Return (x, y) of the center of cell containing provided text 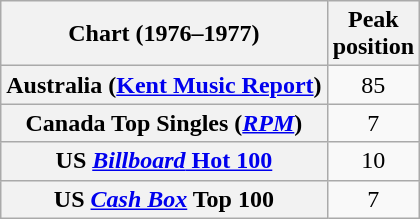
Peakposition (373, 34)
Chart (1976–1977) (164, 34)
85 (373, 85)
US Cash Box Top 100 (164, 199)
Australia (Kent Music Report) (164, 85)
US Billboard Hot 100 (164, 161)
10 (373, 161)
Canada Top Singles (RPM) (164, 123)
